Pinpoint the cell where the given text exists, returning its [X, Y] midpoint coordinate. 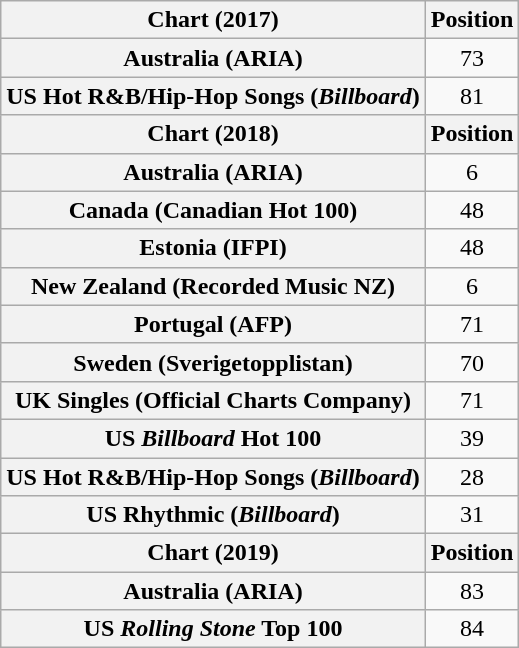
Chart (2018) [213, 134]
Chart (2019) [213, 553]
US Rhythmic (Billboard) [213, 515]
70 [472, 362]
US Rolling Stone Top 100 [213, 629]
Chart (2017) [213, 20]
UK Singles (Official Charts Company) [213, 400]
US Billboard Hot 100 [213, 438]
73 [472, 58]
Canada (Canadian Hot 100) [213, 210]
39 [472, 438]
84 [472, 629]
Sweden (Sverigetopplistan) [213, 362]
New Zealand (Recorded Music NZ) [213, 286]
83 [472, 591]
Estonia (IFPI) [213, 248]
Portugal (AFP) [213, 324]
28 [472, 477]
31 [472, 515]
81 [472, 96]
